For the text-containing cell, return its midpoint in [x, y] coordinate format. 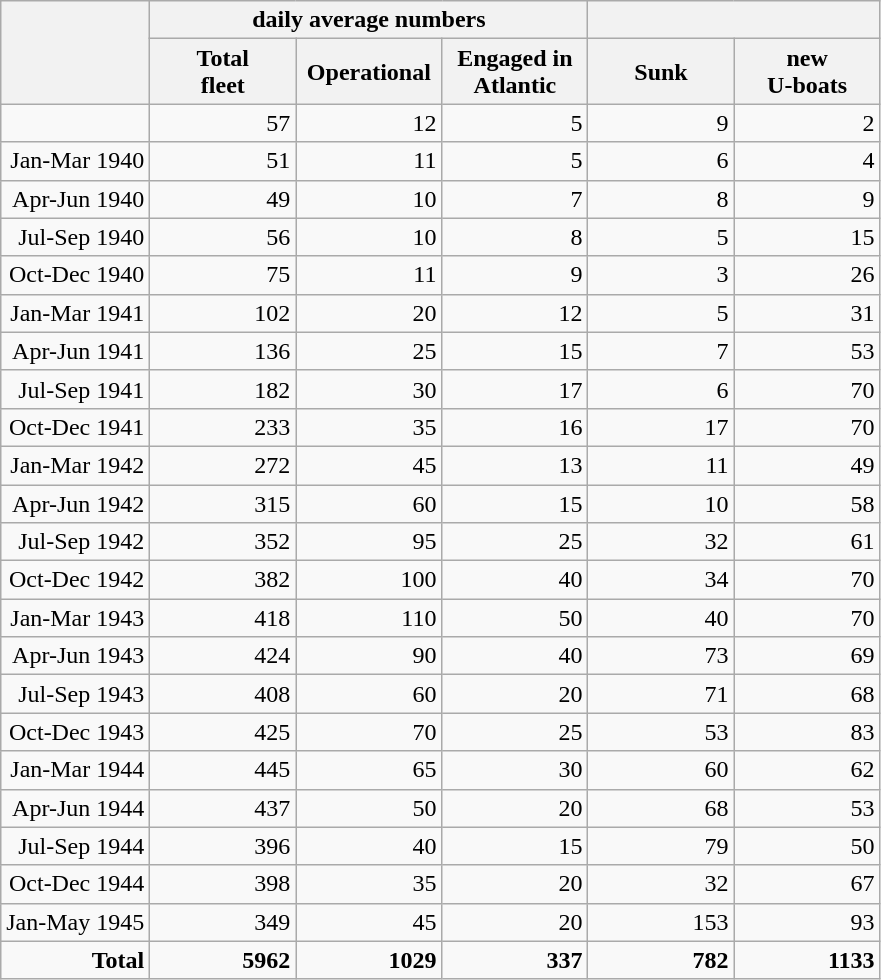
349 [223, 922]
Jul-Sep 1941 [76, 389]
3 [661, 275]
Apr-Jun 1943 [76, 656]
51 [223, 161]
13 [515, 465]
90 [369, 656]
2 [807, 123]
71 [661, 694]
1029 [369, 960]
424 [223, 656]
73 [661, 656]
Oct-Dec 1942 [76, 580]
1133 [807, 960]
83 [807, 732]
newU-boats [807, 72]
Jan-Mar 1941 [76, 313]
Jul-Sep 1944 [76, 846]
Jan-Mar 1940 [76, 161]
Jul-Sep 1940 [76, 237]
337 [515, 960]
Oct-Dec 1940 [76, 275]
Apr-Jun 1942 [76, 503]
Totalfleet [223, 72]
26 [807, 275]
56 [223, 237]
100 [369, 580]
5962 [223, 960]
425 [223, 732]
418 [223, 618]
34 [661, 580]
233 [223, 427]
398 [223, 884]
16 [515, 427]
272 [223, 465]
65 [369, 770]
352 [223, 542]
61 [807, 542]
396 [223, 846]
62 [807, 770]
95 [369, 542]
782 [661, 960]
57 [223, 123]
67 [807, 884]
daily average numbers [369, 20]
58 [807, 503]
153 [661, 922]
Jan-May 1945 [76, 922]
Oct-Dec 1941 [76, 427]
437 [223, 808]
Jul-Sep 1942 [76, 542]
31 [807, 313]
69 [807, 656]
Operational [369, 72]
408 [223, 694]
Apr-Jun 1941 [76, 351]
Jan-Mar 1943 [76, 618]
Sunk [661, 72]
93 [807, 922]
Jan-Mar 1944 [76, 770]
Jul-Sep 1943 [76, 694]
Oct-Dec 1944 [76, 884]
Engaged inAtlantic [515, 72]
102 [223, 313]
110 [369, 618]
4 [807, 161]
75 [223, 275]
382 [223, 580]
315 [223, 503]
Oct-Dec 1943 [76, 732]
Apr-Jun 1940 [76, 199]
136 [223, 351]
79 [661, 846]
Total [76, 960]
Jan-Mar 1942 [76, 465]
445 [223, 770]
Apr-Jun 1944 [76, 808]
182 [223, 389]
